Determine the (X, Y) coordinate at the center of the cell enclosing the given text.  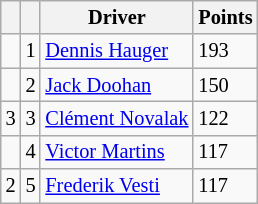
5 (31, 186)
Frederik Vesti (116, 186)
Jack Doohan (116, 85)
Dennis Hauger (116, 51)
1 (31, 51)
122 (225, 118)
Driver (116, 17)
Points (225, 17)
Clément Novalak (116, 118)
Victor Martins (116, 152)
193 (225, 51)
4 (31, 152)
150 (225, 85)
